Extract the (X, Y) coordinate from the center of the cell holding the provided text.  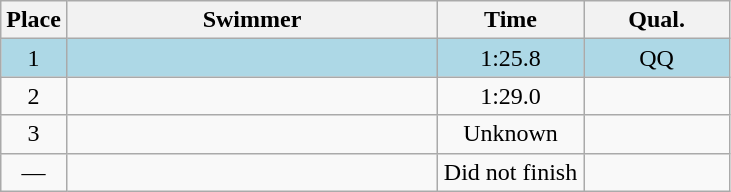
Time (511, 20)
Place (34, 20)
QQ (657, 58)
1:29.0 (511, 96)
3 (34, 134)
Qual. (657, 20)
— (34, 172)
Did not finish (511, 172)
1 (34, 58)
Swimmer (252, 20)
2 (34, 96)
Unknown (511, 134)
1:25.8 (511, 58)
